Locate the cell with the specified text and output its (X, Y) center coordinate. 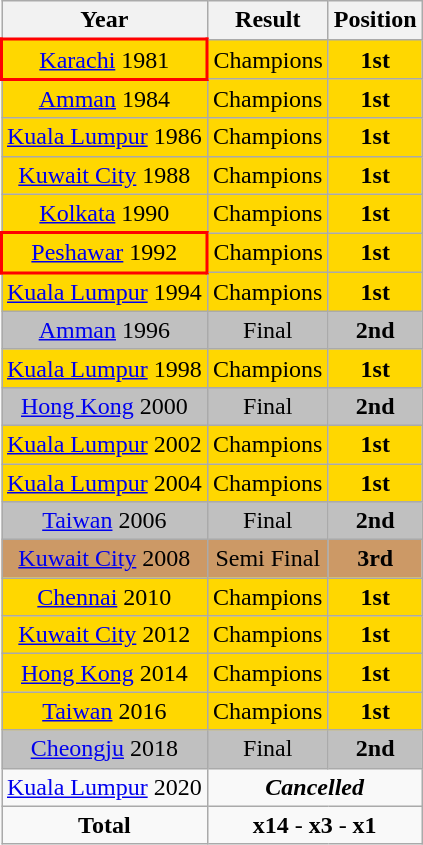
Karachi 1981 (105, 60)
Amman 1996 (105, 330)
Kuala Lumpur 1994 (105, 292)
Kuala Lumpur 1986 (105, 137)
3rd (375, 559)
Cancelled (314, 787)
Semi Final (268, 559)
Kuwait City 2012 (105, 635)
Peshawar 1992 (105, 253)
Kuala Lumpur 2002 (105, 444)
Kuwait City 1988 (105, 175)
Kuala Lumpur 2004 (105, 483)
Year (105, 20)
Result (268, 20)
Cheongju 2018 (105, 749)
Position (375, 20)
Kuala Lumpur 2020 (105, 787)
Taiwan 2006 (105, 521)
Kolkata 1990 (105, 214)
x14 - x3 - x1 (314, 825)
Hong Kong 2014 (105, 673)
Taiwan 2016 (105, 711)
Amman 1984 (105, 98)
Total (105, 825)
Kuala Lumpur 1998 (105, 368)
Hong Kong 2000 (105, 406)
Kuwait City 2008 (105, 559)
Chennai 2010 (105, 597)
